Search for the cell housing the specified text and yield its (X, Y) center coordinate. 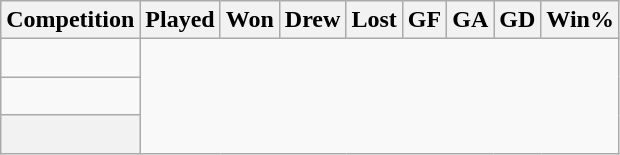
Drew (312, 20)
Win% (580, 20)
GF (424, 20)
Competition (70, 20)
Lost (374, 20)
Played (180, 20)
GA (470, 20)
GD (518, 20)
Won (250, 20)
